From the cell containing the given text, extract its center point as [X, Y] coordinate. 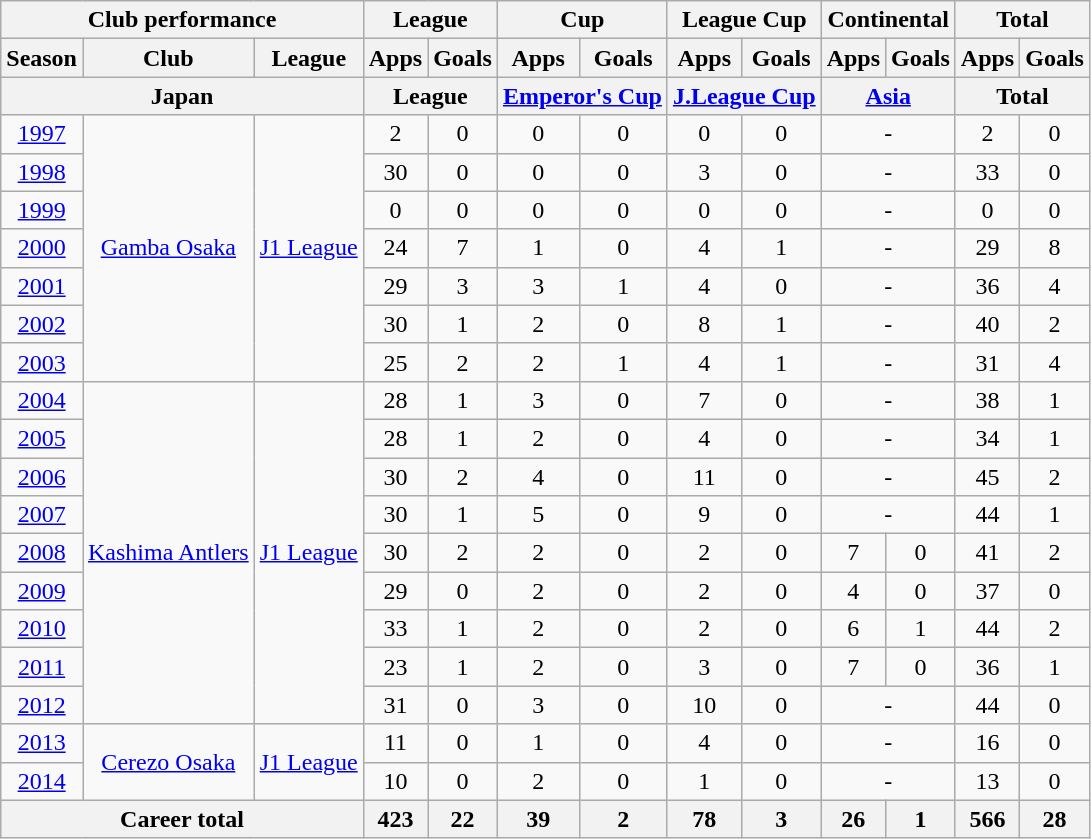
2006 [42, 477]
24 [395, 248]
2012 [42, 705]
37 [987, 591]
22 [463, 819]
Career total [182, 819]
Asia [888, 96]
13 [987, 781]
Japan [182, 96]
6 [853, 629]
Continental [888, 20]
2004 [42, 400]
1999 [42, 210]
2007 [42, 515]
423 [395, 819]
40 [987, 324]
1997 [42, 134]
2011 [42, 667]
2000 [42, 248]
Cup [582, 20]
2010 [42, 629]
78 [704, 819]
38 [987, 400]
Club performance [182, 20]
25 [395, 362]
2005 [42, 438]
Club [168, 58]
1998 [42, 172]
23 [395, 667]
16 [987, 743]
45 [987, 477]
41 [987, 553]
39 [538, 819]
Cerezo Osaka [168, 762]
Season [42, 58]
Kashima Antlers [168, 552]
2008 [42, 553]
2009 [42, 591]
2013 [42, 743]
5 [538, 515]
League Cup [744, 20]
26 [853, 819]
566 [987, 819]
2003 [42, 362]
2002 [42, 324]
2014 [42, 781]
2001 [42, 286]
J.League Cup [744, 96]
Emperor's Cup [582, 96]
Gamba Osaka [168, 248]
9 [704, 515]
34 [987, 438]
